Locate the cell with the specified text and output its [X, Y] center coordinate. 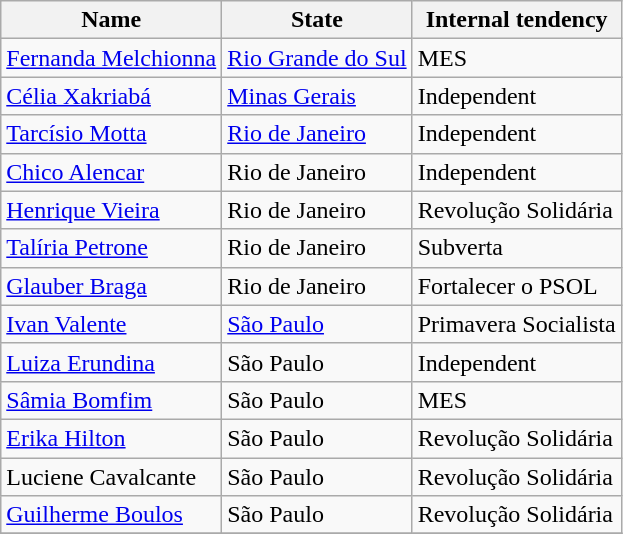
State [317, 20]
Talíria Petrone [112, 248]
Guilherme Boulos [112, 515]
Rio Grande do Sul [317, 58]
Fernanda Melchionna [112, 58]
Fortalecer o PSOL [516, 286]
Ivan Valente [112, 324]
Primavera Socialista [516, 324]
Luiza Erundina [112, 362]
Chico Alencar [112, 172]
Internal tendency [516, 20]
Subverta [516, 248]
Luciene Cavalcante [112, 477]
Erika Hilton [112, 438]
Tarcísio Motta [112, 134]
Célia Xakriabá [112, 96]
Name [112, 20]
Henrique Vieira [112, 210]
Glauber Braga [112, 286]
Sâmia Bomfim [112, 400]
Minas Gerais [317, 96]
